Capture the cell that displays the provided text and extract its [X, Y] central coordinate. 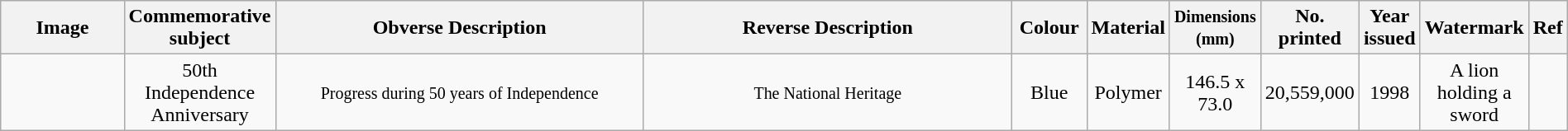
Progress during 50 years of Independence [460, 92]
Commemorative subject [200, 28]
20,559,000 [1310, 92]
Watermark [1474, 28]
Obverse Description [460, 28]
A lion holding a sword [1474, 92]
50th Independence Anniversary [200, 92]
Image [63, 28]
Year issued [1389, 28]
Reverse Description [827, 28]
146.5 x 73.0 [1215, 92]
Material [1128, 28]
Polymer [1128, 92]
Blue [1049, 92]
Ref [1548, 28]
Colour [1049, 28]
The National Heritage [827, 92]
No. printed [1310, 28]
1998 [1389, 92]
Dimensions (mm) [1215, 28]
